Determine the (X, Y) coordinate at the center of the cell enclosing the given text.  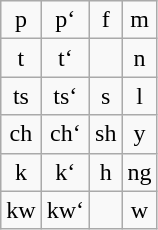
t‘ (65, 58)
f (106, 20)
ng (140, 172)
ts‘ (65, 96)
l (140, 96)
p (21, 20)
h (106, 172)
n (140, 58)
s (106, 96)
ts (21, 96)
t (21, 58)
k‘ (65, 172)
ch‘ (65, 134)
w (140, 210)
kw‘ (65, 210)
k (21, 172)
m (140, 20)
sh (106, 134)
ch (21, 134)
kw (21, 210)
y (140, 134)
p‘ (65, 20)
